Output the [X, Y] coordinate of the center of the cell containing the given text.  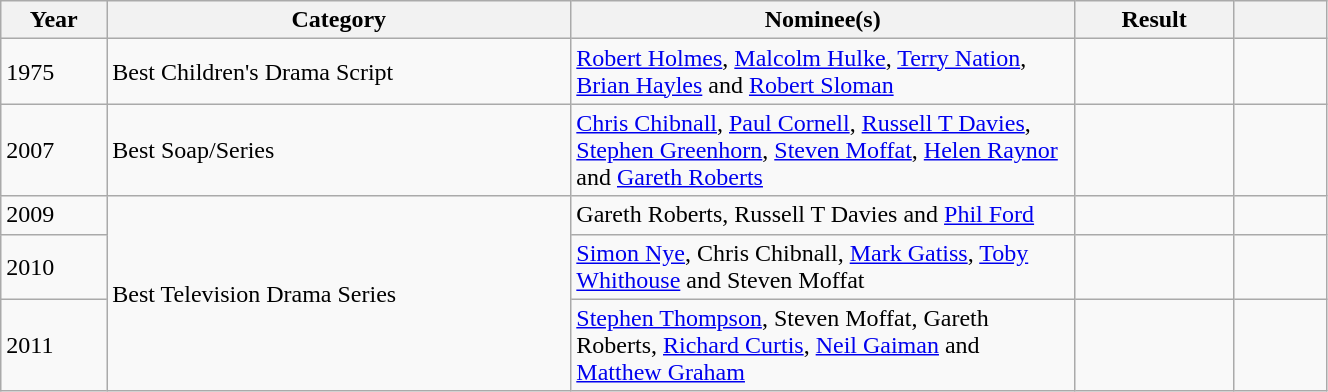
Category [339, 20]
Nominee(s) [823, 20]
2009 [54, 215]
Best Television Drama Series [339, 294]
2011 [54, 345]
Simon Nye, Chris Chibnall, Mark Gatiss, Toby Whithouse and Steven Moffat [823, 266]
2010 [54, 266]
Stephen Thompson, Steven Moffat, Gareth Roberts, Richard Curtis, Neil Gaiman and Matthew Graham [823, 345]
Chris Chibnall, Paul Cornell, Russell T Davies, Stephen Greenhorn, Steven Moffat, Helen Raynor and Gareth Roberts [823, 150]
Best Soap/Series [339, 150]
Gareth Roberts, Russell T Davies and Phil Ford [823, 215]
Result [1154, 20]
Year [54, 20]
Robert Holmes, Malcolm Hulke, Terry Nation, Brian Hayles and Robert Sloman [823, 72]
1975 [54, 72]
2007 [54, 150]
Best Children's Drama Script [339, 72]
